Return the (X, Y) coordinate for the center point of the cell that contains the specified text.  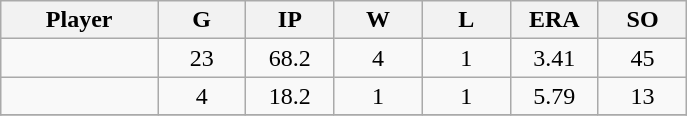
23 (202, 58)
45 (642, 58)
18.2 (290, 96)
G (202, 20)
3.41 (554, 58)
IP (290, 20)
L (466, 20)
5.79 (554, 96)
13 (642, 96)
Player (80, 20)
68.2 (290, 58)
SO (642, 20)
ERA (554, 20)
W (378, 20)
